Return the [X, Y] coordinate for the center point of the cell that contains the specified text.  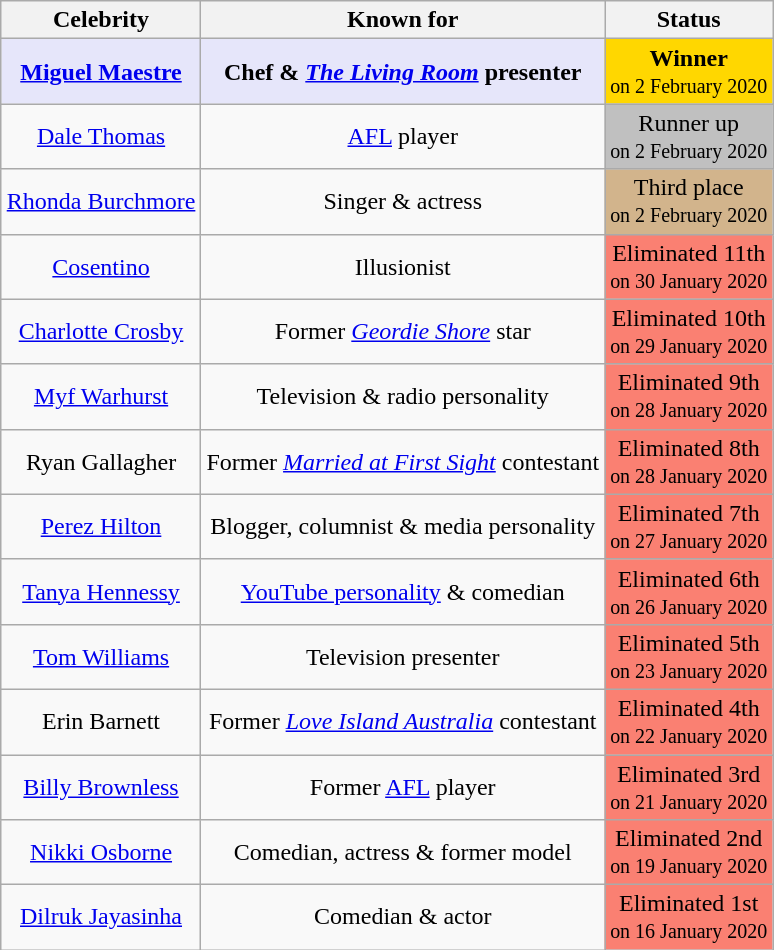
AFL player [403, 136]
Eliminated 3rdon 21 January 2020 [689, 786]
Former Married at First Sight contestant [403, 462]
Perez Hilton [101, 526]
Eliminated 4thon 22 January 2020 [689, 722]
Third placeon 2 February 2020 [689, 202]
Eliminated 10thon 29 January 2020 [689, 332]
Nikki Osborne [101, 852]
Tom Williams [101, 656]
Cosentino [101, 266]
Rhonda Burchmore [101, 202]
YouTube personality & comedian [403, 592]
Tanya Hennessy [101, 592]
Eliminated 6thon 26 January 2020 [689, 592]
Eliminated 9thon 28 January 2020 [689, 396]
Singer & actress [403, 202]
Eliminated 8thon 28 January 2020 [689, 462]
Eliminated 5thon 23 January 2020 [689, 656]
Chef & The Living Room presenter [403, 72]
Former Geordie Shore star [403, 332]
Runner upon 2 February 2020 [689, 136]
Erin Barnett [101, 722]
Myf Warhurst [101, 396]
Television & radio personality [403, 396]
Billy Brownless [101, 786]
Celebrity [101, 20]
Dale Thomas [101, 136]
Charlotte Crosby [101, 332]
Winneron 2 February 2020 [689, 72]
Eliminated 11thon 30 January 2020 [689, 266]
Former Love Island Australia contestant [403, 722]
Dilruk Jayasinha [101, 918]
Eliminated 1ston 16 January 2020 [689, 918]
Miguel Maestre [101, 72]
Eliminated 7thon 27 January 2020 [689, 526]
Known for [403, 20]
Illusionist [403, 266]
Status [689, 20]
Television presenter [403, 656]
Comedian, actress & former model [403, 852]
Comedian & actor [403, 918]
Former AFL player [403, 786]
Ryan Gallagher [101, 462]
Blogger, columnist & media personality [403, 526]
Eliminated 2ndon 19 January 2020 [689, 852]
